From the cell containing the given text, extract its center point as [x, y] coordinate. 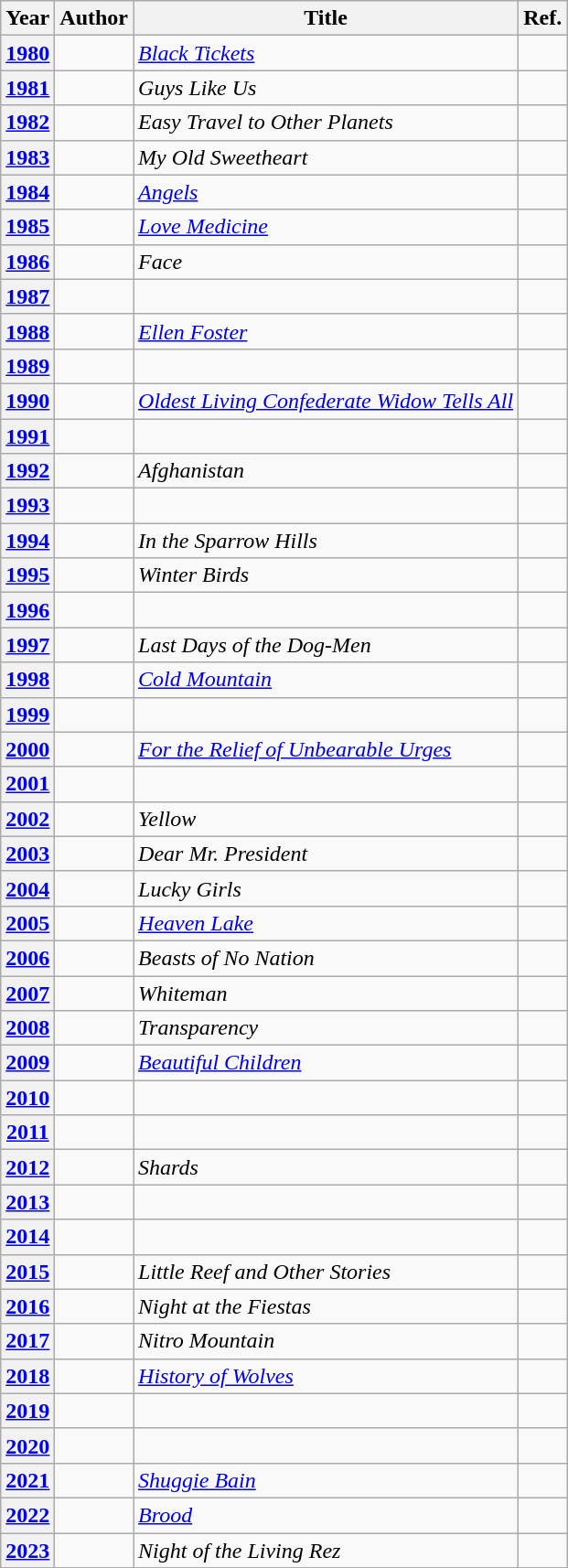
1998 [27, 680]
2013 [27, 1202]
Oldest Living Confederate Widow Tells All [326, 401]
Afghanistan [326, 471]
1980 [27, 53]
Heaven Lake [326, 923]
Night at the Fiestas [326, 1306]
Night of the Living Rez [326, 1551]
Shuggie Bain [326, 1480]
Transparency [326, 1028]
2007 [27, 993]
2005 [27, 923]
1989 [27, 366]
2002 [27, 819]
1985 [27, 227]
1999 [27, 714]
Dear Mr. President [326, 854]
Brood [326, 1515]
2011 [27, 1133]
Title [326, 18]
Black Tickets [326, 53]
2000 [27, 749]
Last Days of the Dog-Men [326, 645]
Ref. [543, 18]
2017 [27, 1341]
2012 [27, 1167]
Beautiful Children [326, 1063]
My Old Sweetheart [326, 157]
2023 [27, 1551]
2019 [27, 1411]
Yellow [326, 819]
1986 [27, 262]
2009 [27, 1063]
2010 [27, 1098]
1995 [27, 575]
1983 [27, 157]
1988 [27, 331]
1990 [27, 401]
2016 [27, 1306]
2020 [27, 1445]
1994 [27, 541]
1987 [27, 296]
Cold Mountain [326, 680]
Nitro Mountain [326, 1341]
Little Reef and Other Stories [326, 1272]
2018 [27, 1376]
2001 [27, 784]
Love Medicine [326, 227]
2004 [27, 888]
1996 [27, 610]
Ellen Foster [326, 331]
1991 [27, 436]
2022 [27, 1515]
1993 [27, 506]
1992 [27, 471]
2006 [27, 958]
2014 [27, 1237]
History of Wolves [326, 1376]
2021 [27, 1480]
1982 [27, 123]
Face [326, 262]
For the Relief of Unbearable Urges [326, 749]
Year [27, 18]
Guys Like Us [326, 88]
Winter Birds [326, 575]
1981 [27, 88]
1997 [27, 645]
Angels [326, 192]
Easy Travel to Other Planets [326, 123]
Shards [326, 1167]
2008 [27, 1028]
2015 [27, 1272]
2003 [27, 854]
Author [94, 18]
Beasts of No Nation [326, 958]
In the Sparrow Hills [326, 541]
Whiteman [326, 993]
1984 [27, 192]
Lucky Girls [326, 888]
